Search for the cell housing the specified text and yield its [x, y] center coordinate. 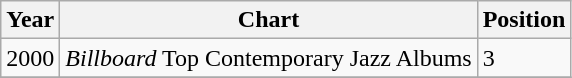
Billboard Top Contemporary Jazz Albums [268, 58]
2000 [30, 58]
Chart [268, 20]
Year [30, 20]
Position [524, 20]
3 [524, 58]
